Pinpoint the cell where the given text exists, returning its [x, y] midpoint coordinate. 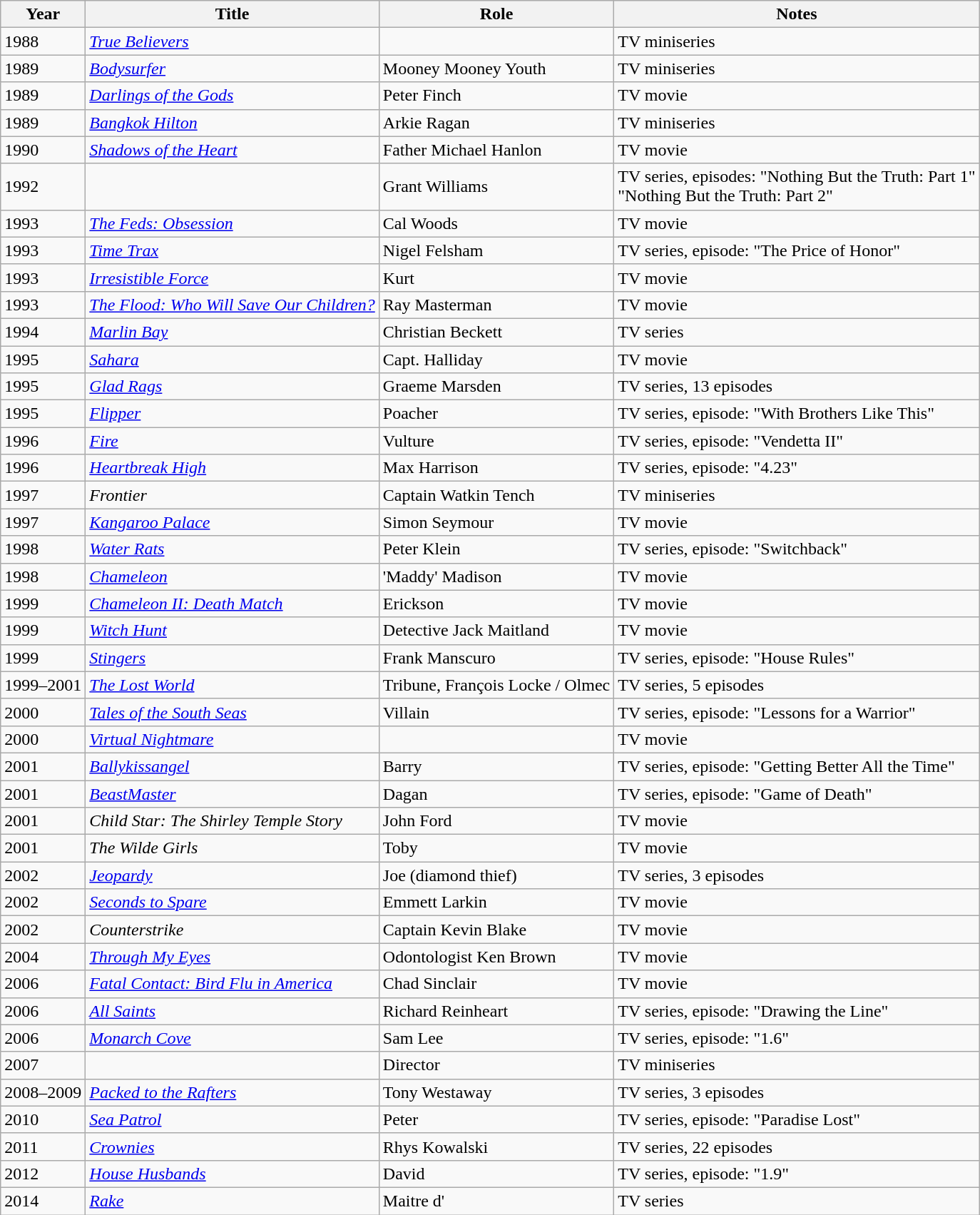
Dagan [496, 794]
TV series, episodes: "Nothing But the Truth: Part 1""Nothing But the Truth: Part 2" [797, 187]
2008–2009 [43, 1092]
Frank Manscuro [496, 658]
Emmett Larkin [496, 903]
TV series, episode: "Drawing the Line" [797, 1011]
Max Harrison [496, 468]
TV series, episode: "1.6" [797, 1038]
TV series, episode: "Lessons for a Warrior" [797, 712]
Counterstrike [233, 930]
David [496, 1174]
Joe (diamond thief) [496, 875]
Crownies [233, 1147]
Child Star: The Shirley Temple Story [233, 821]
Packed to the Rafters [233, 1092]
TV series, episode: "4.23" [797, 468]
House Husbands [233, 1174]
Notes [797, 14]
Chameleon [233, 576]
Role [496, 14]
Maitre d' [496, 1201]
Poacher [496, 414]
Virtual Nightmare [233, 739]
Sahara [233, 359]
Sam Lee [496, 1038]
TV series, episode: "The Price of Honor" [797, 250]
1999–2001 [43, 685]
Capt. Halliday [496, 359]
Kurt [496, 278]
Shadows of the Heart [233, 150]
1990 [43, 150]
Barry [496, 766]
Glad Rags [233, 387]
Toby [496, 848]
1992 [43, 187]
TV series, episode: "Game of Death" [797, 794]
Sea Patrol [233, 1119]
1988 [43, 41]
Marlin Bay [233, 332]
Bodysurfer [233, 68]
Heartbreak High [233, 468]
2014 [43, 1201]
Frontier [233, 495]
Father Michael Hanlon [496, 150]
All Saints [233, 1011]
True Believers [233, 41]
2007 [43, 1065]
Chameleon II: Death Match [233, 604]
TV series, episode: "With Brothers Like This" [797, 414]
Irresistible Force [233, 278]
Witch Hunt [233, 631]
Villain [496, 712]
2004 [43, 957]
Peter Klein [496, 549]
Director [496, 1065]
Nigel Felsham [496, 250]
Detective Jack Maitland [496, 631]
Odontologist Ken Brown [496, 957]
Tribune, François Locke / Olmec [496, 685]
Year [43, 14]
2010 [43, 1119]
Ray Masterman [496, 305]
Tony Westaway [496, 1092]
TV series, 22 episodes [797, 1147]
Bangkok Hilton [233, 123]
TV series, 13 episodes [797, 387]
'Maddy' Madison [496, 576]
Fire [233, 441]
Jeopardy [233, 875]
2012 [43, 1174]
Arkie Ragan [496, 123]
TV series, episode: "Paradise Lost" [797, 1119]
TV series, episode: "1.9" [797, 1174]
Through My Eyes [233, 957]
Captain Kevin Blake [496, 930]
Cal Woods [496, 223]
Kangaroo Palace [233, 522]
2011 [43, 1147]
Monarch Cove [233, 1038]
Water Rats [233, 549]
Erickson [496, 604]
TV series, 5 episodes [797, 685]
Captain Watkin Tench [496, 495]
Darlings of the Gods [233, 96]
The Flood: Who Will Save Our Children? [233, 305]
Christian Beckett [496, 332]
Ballykissangel [233, 766]
Time Trax [233, 250]
Fatal Contact: Bird Flu in America [233, 984]
TV series, episode: "Getting Better All the Time" [797, 766]
TV series, episode: "House Rules" [797, 658]
Peter Finch [496, 96]
Rhys Kowalski [496, 1147]
Flipper [233, 414]
Peter [496, 1119]
BeastMaster [233, 794]
Mooney Mooney Youth [496, 68]
Tales of the South Seas [233, 712]
Grant Williams [496, 187]
The Feds: Obsession [233, 223]
Stingers [233, 658]
Simon Seymour [496, 522]
Chad Sinclair [496, 984]
Rake [233, 1201]
TV series, episode: "Vendetta II" [797, 441]
TV series, episode: "Switchback" [797, 549]
Graeme Marsden [496, 387]
Vulture [496, 441]
John Ford [496, 821]
1994 [43, 332]
Richard Reinheart [496, 1011]
The Lost World [233, 685]
Seconds to Spare [233, 903]
The Wilde Girls [233, 848]
Title [233, 14]
